From the cell containing the given text, extract its center point as (X, Y) coordinate. 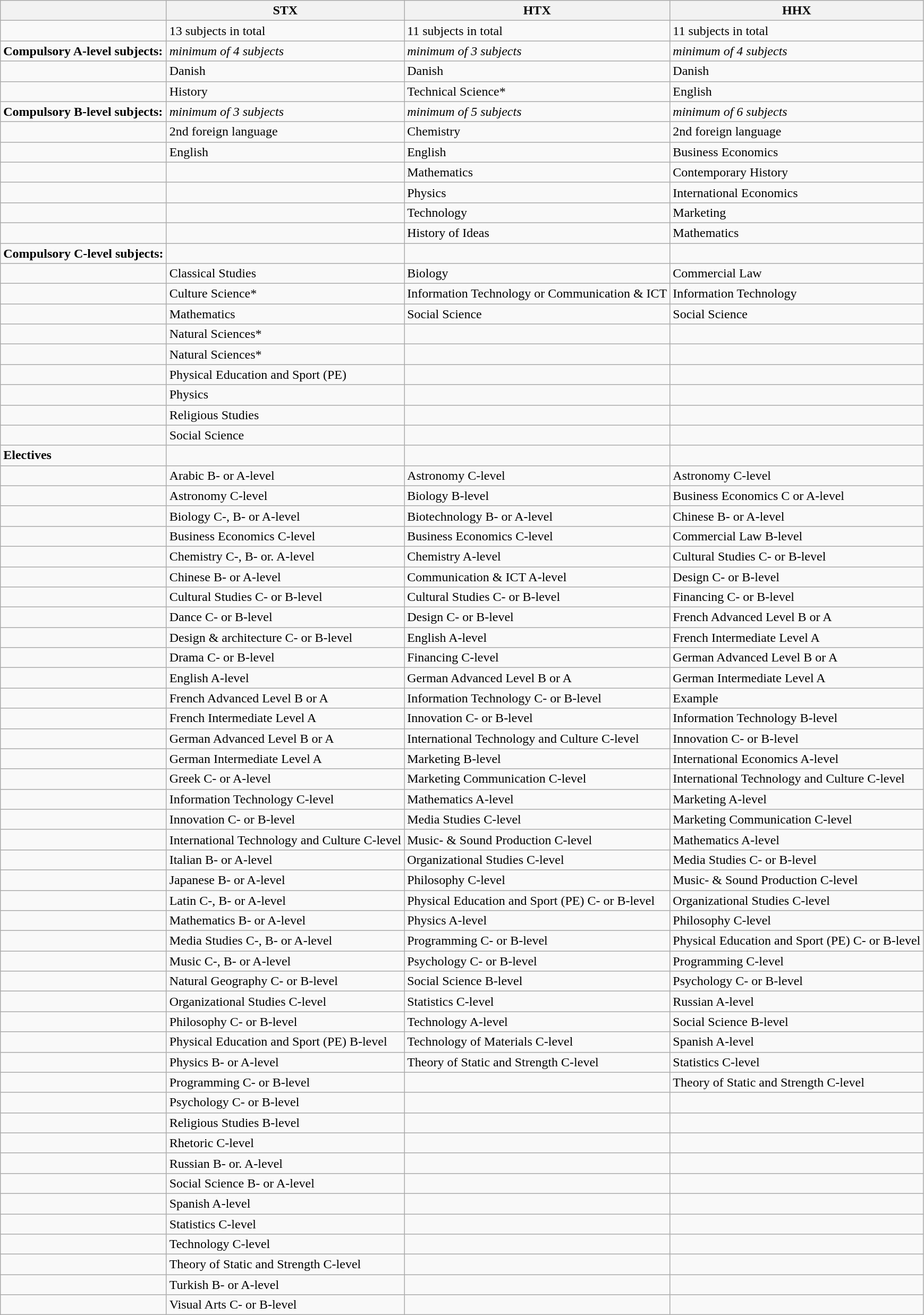
Compulsory B-level subjects: (83, 112)
Financing C- or B-level (797, 597)
Technology C-level (285, 1244)
Commercial Law B-level (797, 536)
Physics A-level (537, 921)
International Economics (797, 192)
International Economics A-level (797, 759)
Drama C- or B-level (285, 658)
Natural Geography C- or B-level (285, 981)
Chemistry C-, B- or. A-level (285, 556)
Dance C- or B-level (285, 617)
Music C-, B- or A-level (285, 961)
Greek C- or A-level (285, 779)
Religious Studies B-level (285, 1123)
History (285, 91)
Business Economics C or A-level (797, 496)
Biology C-, B- or A-level (285, 516)
Biotechnology B- or A-level (537, 516)
Media Studies C- or B-level (797, 860)
Technology of Materials C-level (537, 1042)
Marketing A-level (797, 799)
Russian A-level (797, 1002)
Chemistry A-level (537, 556)
Religious Studies (285, 415)
Russian B- or. A-level (285, 1163)
minimum of 5 subjects (537, 112)
Biology B-level (537, 496)
Arabic B- or A-level (285, 476)
Media Studies C-level (537, 819)
History of Ideas (537, 233)
Information Technology C-level (285, 799)
Physical Education and Sport (PE) B-level (285, 1042)
Information Technology B-level (797, 718)
HTX (537, 11)
Physical Education and Sport (PE) (285, 375)
Japanese B- or A-level (285, 880)
Contemporary History (797, 172)
HHX (797, 11)
Turkish B- or A-level (285, 1285)
STX (285, 11)
Information Technology or Communication & ICT (537, 294)
Compulsory A-level subjects: (83, 51)
Philosophy C- or B-level (285, 1022)
Communication & ICT A-level (537, 576)
Example (797, 698)
Technology (537, 213)
minimum of 6 subjects (797, 112)
Technical Science* (537, 91)
Commercial Law (797, 274)
Marketing B-level (537, 759)
Mathematics B- or A-level (285, 921)
Business Economics (797, 152)
13 subjects in total (285, 31)
Physics B- or A-level (285, 1062)
Culture Science* (285, 294)
Marketing (797, 213)
Compulsory C-level subjects: (83, 253)
Biology (537, 274)
Information Technology C- or B-level (537, 698)
Design & architecture C- or B-level (285, 638)
Media Studies C-, B- or A-level (285, 941)
Italian B- or A-level (285, 860)
Financing C-level (537, 658)
Latin C-, B- or A-level (285, 901)
Classical Studies (285, 274)
Visual Arts C- or B-level (285, 1305)
Technology A-level (537, 1022)
Programming C-level (797, 961)
Social Science B- or A-level (285, 1183)
Information Technology (797, 294)
Electives (83, 455)
Chemistry (537, 132)
Rhetoric C-level (285, 1143)
